Search for the cell housing the specified text and yield its (X, Y) center coordinate. 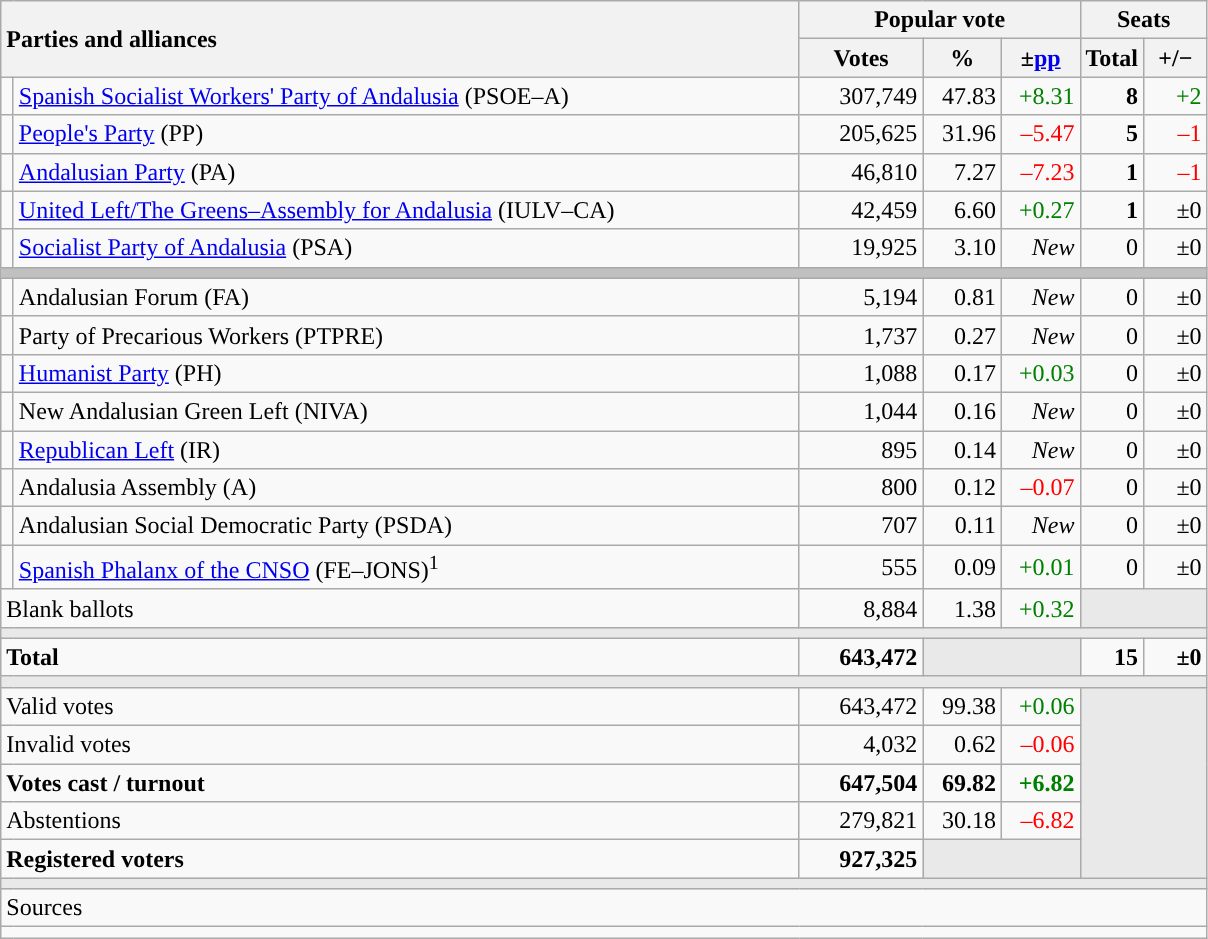
46,810 (861, 172)
Sources (604, 908)
+0.32 (1040, 608)
8,884 (861, 608)
–0.07 (1040, 488)
0.09 (962, 568)
0.62 (962, 745)
31.96 (962, 134)
+/− (1176, 58)
+2 (1176, 96)
927,325 (861, 859)
Andalusian Social Democratic Party (PSDA) (406, 526)
0.16 (962, 411)
+0.06 (1040, 706)
800 (861, 488)
0.14 (962, 449)
0.27 (962, 335)
% (962, 58)
Andalusian Forum (FA) (406, 297)
United Left/The Greens–Assembly for Andalusia (IULV–CA) (406, 210)
Registered voters (400, 859)
Party of Precarious Workers (PTPRE) (406, 335)
1,088 (861, 373)
Invalid votes (400, 745)
30.18 (962, 821)
19,925 (861, 248)
Spanish Phalanx of the CNSO (FE–JONS)1 (406, 568)
New Andalusian Green Left (NIVA) (406, 411)
+6.82 (1040, 783)
895 (861, 449)
+0.01 (1040, 568)
307,749 (861, 96)
Blank ballots (400, 608)
Andalusia Assembly (A) (406, 488)
Votes cast / turnout (400, 783)
Humanist Party (PH) (406, 373)
Abstentions (400, 821)
0.17 (962, 373)
1,737 (861, 335)
4,032 (861, 745)
–7.23 (1040, 172)
647,504 (861, 783)
1.38 (962, 608)
15 (1112, 657)
–6.82 (1040, 821)
Parties and alliances (400, 39)
5 (1112, 134)
5,194 (861, 297)
–0.06 (1040, 745)
1,044 (861, 411)
People's Party (PP) (406, 134)
Popular vote (940, 20)
707 (861, 526)
+0.27 (1040, 210)
±pp (1040, 58)
555 (861, 568)
+0.03 (1040, 373)
+8.31 (1040, 96)
Andalusian Party (PA) (406, 172)
279,821 (861, 821)
Republican Left (IR) (406, 449)
–5.47 (1040, 134)
Spanish Socialist Workers' Party of Andalusia (PSOE–A) (406, 96)
Votes (861, 58)
6.60 (962, 210)
69.82 (962, 783)
47.83 (962, 96)
Seats (1144, 20)
7.27 (962, 172)
Valid votes (400, 706)
99.38 (962, 706)
3.10 (962, 248)
42,459 (861, 210)
0.11 (962, 526)
0.12 (962, 488)
8 (1112, 96)
205,625 (861, 134)
0.81 (962, 297)
Socialist Party of Andalusia (PSA) (406, 248)
